From the cell containing the given text, extract its center point as [x, y] coordinate. 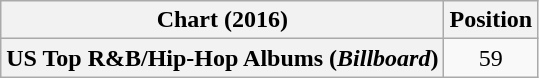
Chart (2016) [222, 20]
Position [491, 20]
US Top R&B/Hip-Hop Albums (Billboard) [222, 58]
59 [491, 58]
